Provide the [X, Y] coordinate of the cell's center where the given text is located.  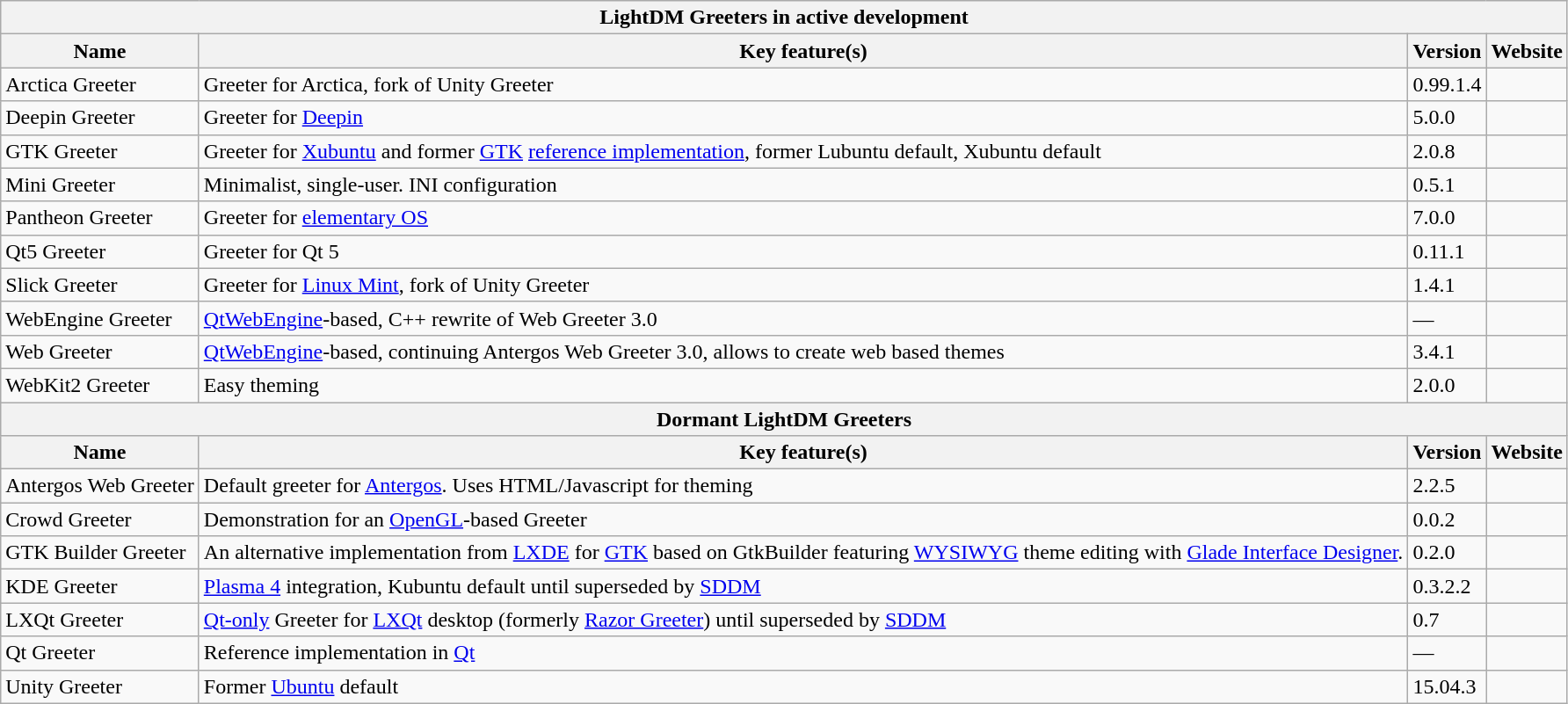
Slick Greeter [100, 285]
0.0.2 [1447, 519]
Mini Greeter [100, 185]
Unity Greeter [100, 686]
7.0.0 [1447, 218]
An alternative implementation from LXDE for GTK based on GtkBuilder featuring WYSIWYG theme editing with Glade Interface Designer. [803, 553]
WebEngine Greeter [100, 318]
Antergos Web Greeter [100, 486]
0.3.2.2 [1447, 586]
Demonstration for an OpenGL-based Greeter [803, 519]
KDE Greeter [100, 586]
Former Ubuntu default [803, 686]
Greeter for Linux Mint, fork of Unity Greeter [803, 285]
LXQt Greeter [100, 620]
1.4.1 [1447, 285]
GTK Builder Greeter [100, 553]
QtWebEngine-based, C++ rewrite of Web Greeter 3.0 [803, 318]
Greeter for Deepin [803, 118]
Greeter for Arctica, fork of Unity Greeter [803, 84]
2.0.0 [1447, 385]
Reference implementation in Qt [803, 653]
QtWebEngine-based, continuing Antergos Web Greeter 3.0, allows to create web based themes [803, 352]
Pantheon Greeter [100, 218]
Easy theming [803, 385]
2.0.8 [1447, 151]
Minimalist, single-user. INI configuration [803, 185]
0.7 [1447, 620]
Qt-only Greeter for LXQt desktop (formerly Razor Greeter) until superseded by SDDM [803, 620]
15.04.3 [1447, 686]
Greeter for Qt 5 [803, 251]
0.99.1.4 [1447, 84]
Dormant LightDM Greeters [784, 419]
5.0.0 [1447, 118]
Plasma 4 integration, Kubuntu default until superseded by SDDM [803, 586]
Qt Greeter [100, 653]
WebKit2 Greeter [100, 385]
Deepin Greeter [100, 118]
Web Greeter [100, 352]
Greeter for elementary OS [803, 218]
0.5.1 [1447, 185]
Crowd Greeter [100, 519]
Default greeter for Antergos. Uses HTML/Javascript for theming [803, 486]
Greeter for Xubuntu and former GTK reference implementation, former Lubuntu default, Xubuntu default [803, 151]
LightDM Greeters in active development [784, 18]
3.4.1 [1447, 352]
Arctica Greeter [100, 84]
0.11.1 [1447, 251]
Qt5 Greeter [100, 251]
GTK Greeter [100, 151]
0.2.0 [1447, 553]
2.2.5 [1447, 486]
